Scan for the cell matching the given text and deliver its [X, Y] coordinate at center. 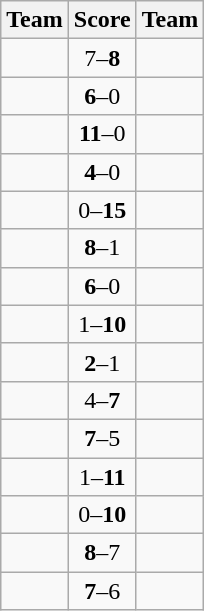
4–7 [102, 400]
7–8 [102, 58]
1–10 [102, 324]
11–0 [102, 134]
7–5 [102, 438]
1–11 [102, 477]
Score [102, 20]
0–15 [102, 210]
8–7 [102, 553]
8–1 [102, 248]
2–1 [102, 362]
7–6 [102, 591]
0–10 [102, 515]
4–0 [102, 172]
